Provide the [X, Y] coordinate of the cell's center where the given text is located.  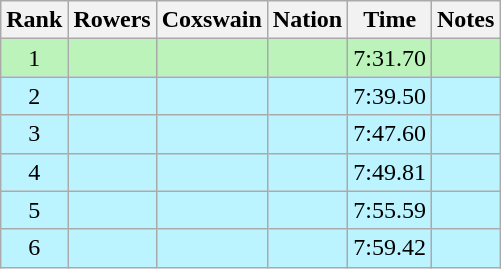
Nation [307, 20]
7:39.50 [390, 96]
7:55.59 [390, 210]
Notes [465, 20]
3 [34, 134]
4 [34, 172]
7:47.60 [390, 134]
2 [34, 96]
Time [390, 20]
7:49.81 [390, 172]
6 [34, 248]
7:59.42 [390, 248]
5 [34, 210]
Coxswain [212, 20]
Rank [34, 20]
1 [34, 58]
7:31.70 [390, 58]
Rowers [112, 20]
